Output the [x, y] coordinate of the center of the cell containing the given text.  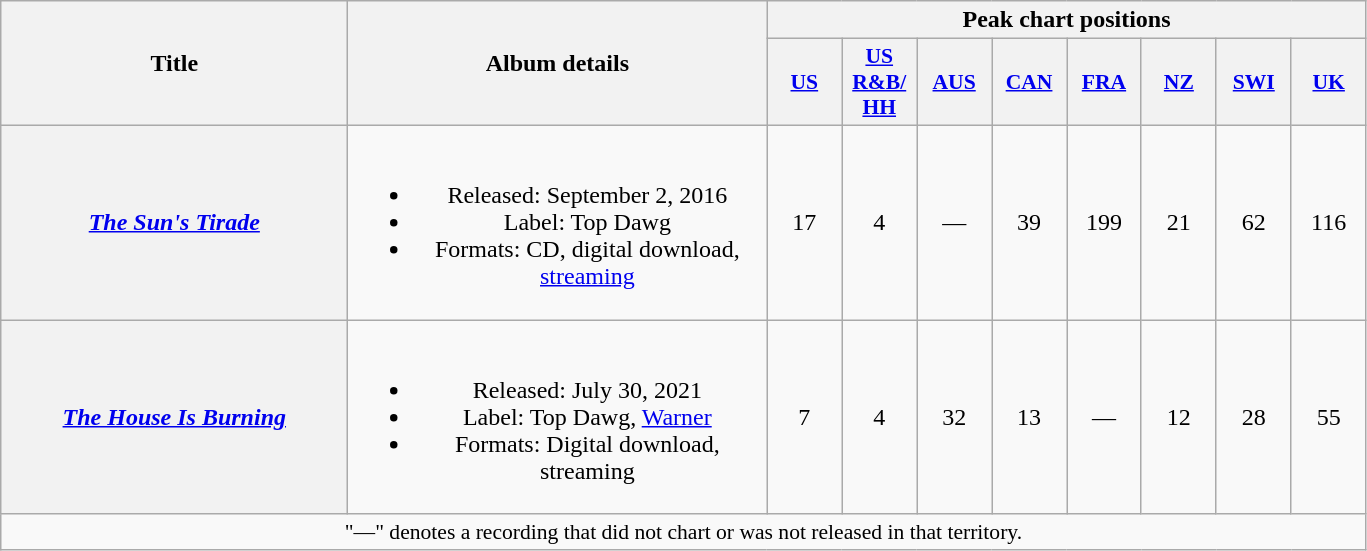
NZ [1178, 82]
The Sun's Tirade [174, 222]
21 [1178, 222]
FRA [1104, 82]
17 [804, 222]
US [804, 82]
Peak chart positions [1066, 20]
55 [1328, 417]
"—" denotes a recording that did not chart or was not released in that territory. [684, 532]
The House Is Burning [174, 417]
116 [1328, 222]
CAN [1030, 82]
28 [1254, 417]
32 [954, 417]
7 [804, 417]
Title [174, 64]
Released: July 30, 2021Label: Top Dawg, WarnerFormats: Digital download, streaming [558, 417]
62 [1254, 222]
39 [1030, 222]
Album details [558, 64]
13 [1030, 417]
AUS [954, 82]
Released: September 2, 2016Label: Top DawgFormats: CD, digital download, streaming [558, 222]
SWI [1254, 82]
199 [1104, 222]
USR&B/HH [880, 82]
12 [1178, 417]
UK [1328, 82]
